Capture the cell that displays the provided text and extract its [x, y] central coordinate. 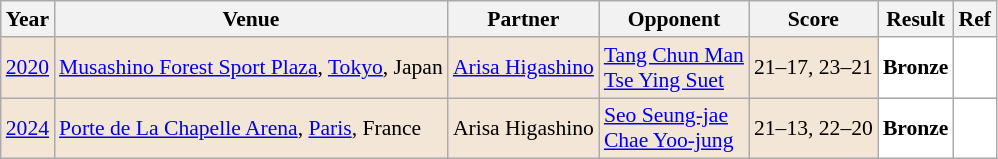
Tang Chun Man Tse Ying Suet [674, 68]
21–17, 23–21 [814, 68]
Musashino Forest Sport Plaza, Tokyo, Japan [251, 68]
Ref [975, 19]
Score [814, 19]
Porte de La Chapelle Arena, Paris, France [251, 128]
2020 [28, 68]
Result [916, 19]
Venue [251, 19]
2024 [28, 128]
Seo Seung-jae Chae Yoo-jung [674, 128]
Partner [524, 19]
Opponent [674, 19]
Year [28, 19]
21–13, 22–20 [814, 128]
